Locate the cell with the specified text and output its [x, y] center coordinate. 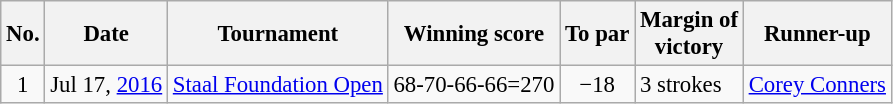
No. [23, 34]
Margin ofvictory [690, 34]
Staal Foundation Open [278, 85]
Tournament [278, 34]
3 strokes [690, 85]
Corey Conners [817, 85]
68-70-66-66=270 [474, 85]
Date [106, 34]
Jul 17, 2016 [106, 85]
1 [23, 85]
Winning score [474, 34]
To par [598, 34]
−18 [598, 85]
Runner-up [817, 34]
